For the text-containing cell, return its midpoint in (X, Y) coordinate format. 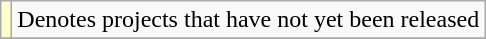
Denotes projects that have not yet been released (248, 20)
